Extract the [X, Y] coordinate from the center of the cell holding the provided text.  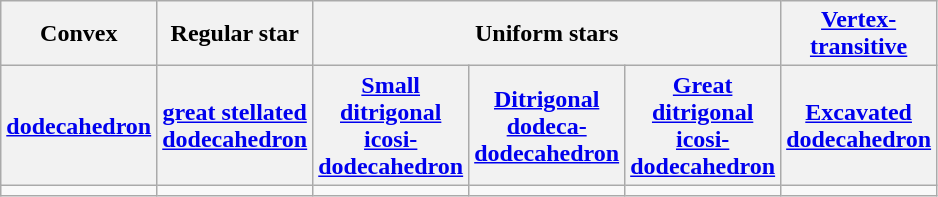
Regular star [235, 34]
Convex [79, 34]
Great ditrigonal icosi-dodecahedron [703, 126]
dodecahedron [79, 126]
Ditrigonal dodeca-dodecahedron [547, 126]
Small ditrigonal icosi-dodecahedron [391, 126]
Uniform stars [547, 34]
Vertex-transitive [859, 34]
great stellated dodecahedron [235, 126]
Excavated dodecahedron [859, 126]
